Scan for the cell matching the given text and deliver its [X, Y] coordinate at center. 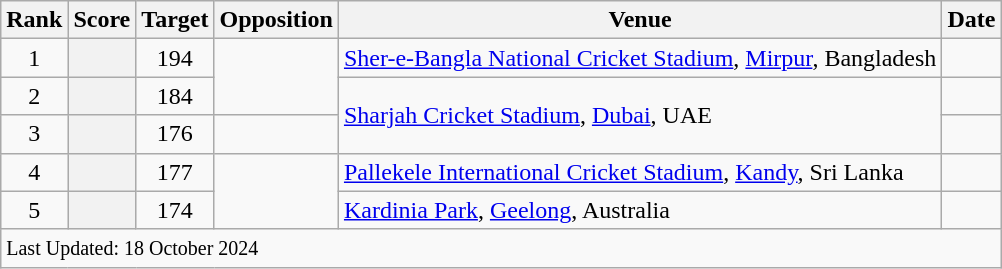
Date [972, 20]
Target [175, 20]
174 [175, 210]
Venue [640, 20]
Rank [34, 20]
Pallekele International Cricket Stadium, Kandy, Sri Lanka [640, 172]
176 [175, 134]
2 [34, 96]
184 [175, 96]
Opposition [276, 20]
5 [34, 210]
177 [175, 172]
Sher-e-Bangla National Cricket Stadium, Mirpur, Bangladesh [640, 58]
Kardinia Park, Geelong, Australia [640, 210]
4 [34, 172]
194 [175, 58]
Sharjah Cricket Stadium, Dubai, UAE [640, 115]
3 [34, 134]
1 [34, 58]
Last Updated: 18 October 2024 [501, 248]
Score [102, 20]
